Extract the (x, y) coordinate from the center of the cell holding the provided text.  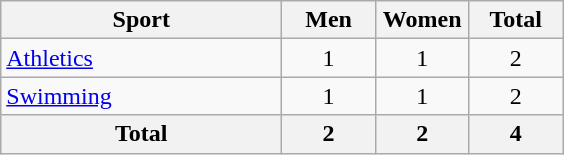
Men (329, 20)
4 (516, 134)
Swimming (142, 96)
Athletics (142, 58)
Sport (142, 20)
Women (422, 20)
